Search for the cell housing the specified text and yield its [x, y] center coordinate. 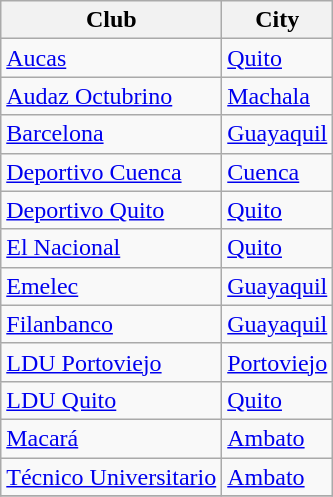
Técnico Universitario [112, 477]
Filanbanco [112, 324]
Audaz Octubrino [112, 96]
Barcelona [112, 134]
Cuenca [278, 172]
City [278, 20]
Portoviejo [278, 362]
LDU Quito [112, 400]
Aucas [112, 58]
El Nacional [112, 248]
Emelec [112, 286]
Machala [278, 96]
LDU Portoviejo [112, 362]
Deportivo Cuenca [112, 172]
Macará [112, 438]
Club [112, 20]
Deportivo Quito [112, 210]
